Detect which cell encompasses the target text, then output its (X, Y) center coordinate. 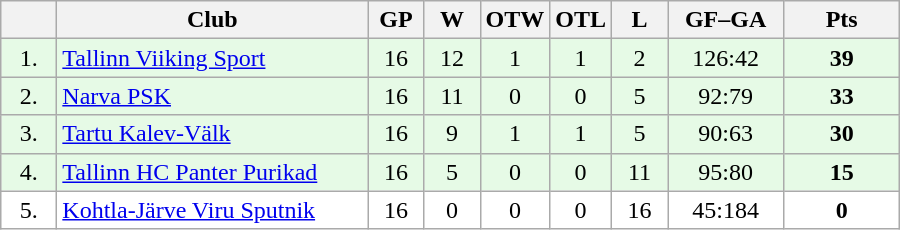
126:42 (726, 58)
1. (29, 58)
2. (29, 96)
Tartu Kalev-Välk (212, 134)
Narva PSK (212, 96)
12 (452, 58)
92:79 (726, 96)
33 (842, 96)
5. (29, 210)
GF–GA (726, 20)
Club (212, 20)
2 (640, 58)
4. (29, 172)
9 (452, 134)
Kohtla-Järve Viru Sputnik (212, 210)
Pts (842, 20)
OTW (515, 20)
30 (842, 134)
GP (396, 20)
90:63 (726, 134)
L (640, 20)
15 (842, 172)
OTL (581, 20)
Tallinn Viiking Sport (212, 58)
3. (29, 134)
Tallinn HC Panter Purikad (212, 172)
45:184 (726, 210)
W (452, 20)
39 (842, 58)
95:80 (726, 172)
